Provide the [x, y] coordinate of the cell's center where the given text is located.  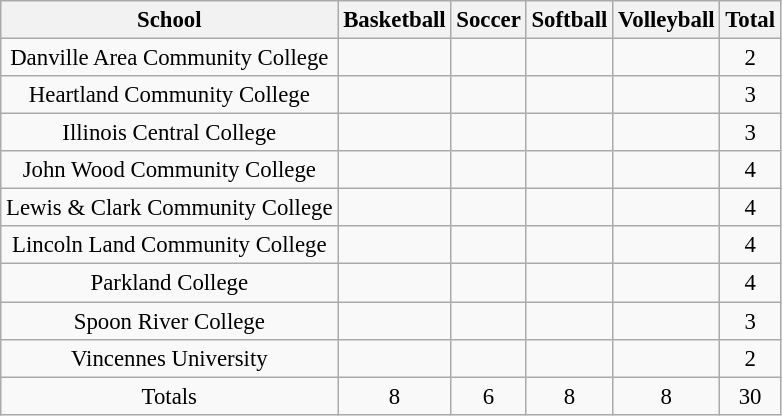
Lewis & Clark Community College [170, 208]
6 [488, 396]
Lincoln Land Community College [170, 245]
Danville Area Community College [170, 58]
Volleyball [666, 20]
Parkland College [170, 283]
Total [750, 20]
Spoon River College [170, 321]
Basketball [394, 20]
Soccer [488, 20]
30 [750, 396]
Totals [170, 396]
Illinois Central College [170, 133]
Softball [570, 20]
Vincennes University [170, 358]
Heartland Community College [170, 95]
School [170, 20]
John Wood Community College [170, 170]
